Scan for the cell matching the given text and deliver its [X, Y] coordinate at center. 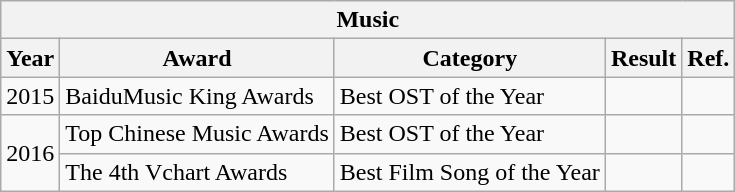
Ref. [708, 58]
2015 [30, 96]
Best Film Song of the Year [470, 172]
Category [470, 58]
Result [643, 58]
2016 [30, 153]
Year [30, 58]
Music [368, 20]
Top Chinese Music Awards [197, 134]
The 4th Vchart Awards [197, 172]
Award [197, 58]
BaiduMusic King Awards [197, 96]
